Return [X, Y] of the center of cell containing provided text 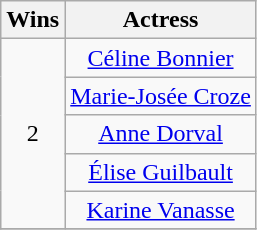
Marie-Josée Croze [161, 96]
Karine Vanasse [161, 210]
Wins [33, 20]
2 [33, 134]
Anne Dorval [161, 134]
Céline Bonnier [161, 58]
Élise Guilbault [161, 172]
Actress [161, 20]
